Find where the given text appears and provide that cell's center as (x, y) coordinate. 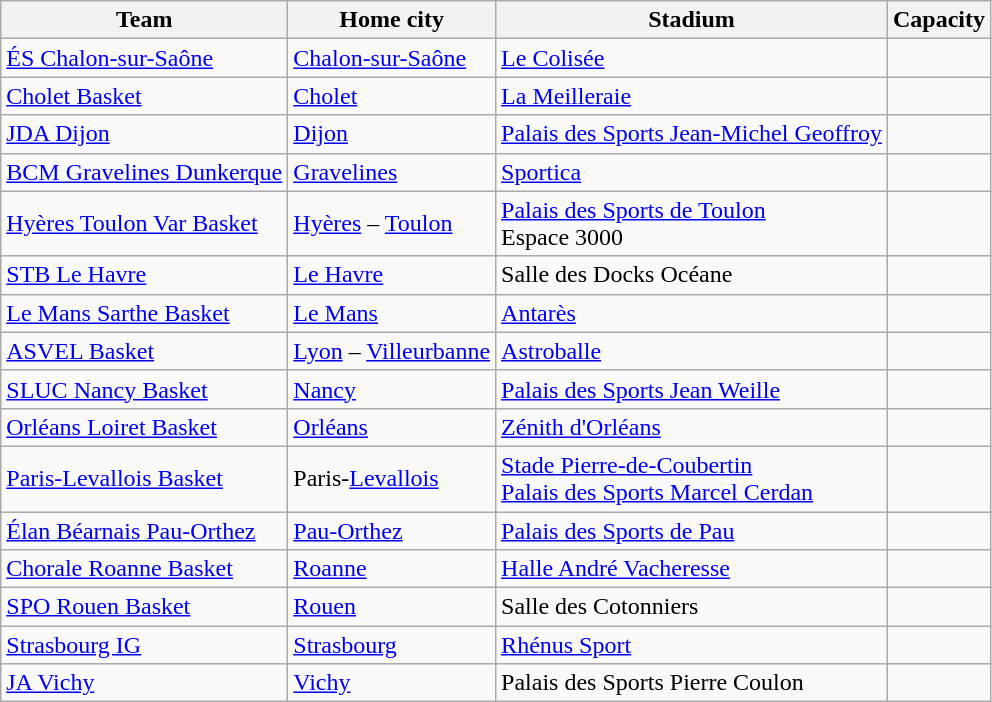
Hyères Toulon Var Basket (144, 224)
Salle des Cotonniers (692, 607)
Team (144, 20)
Dijon (392, 134)
JA Vichy (144, 683)
Strasbourg IG (144, 645)
La Meilleraie (692, 96)
Lyon – Villeurbanne (392, 351)
Palais des Sports Jean-Michel Geoffroy (692, 134)
Orléans (392, 427)
Chalon-sur-Saône (392, 58)
Paris-Levallois (392, 478)
Pau-Orthez (392, 531)
Hyères – Toulon (392, 224)
STB Le Havre (144, 275)
JDA Dijon (144, 134)
Le Havre (392, 275)
Palais des Sports Pierre Coulon (692, 683)
Élan Béarnais Pau-Orthez (144, 531)
Le Mans (392, 313)
BCM Gravelines Dunkerque (144, 172)
Sportica (692, 172)
Orléans Loiret Basket (144, 427)
Home city (392, 20)
Zénith d'Orléans (692, 427)
Le Mans Sarthe Basket (144, 313)
Nancy (392, 389)
Palais des Sports de Pau (692, 531)
SLUC Nancy Basket (144, 389)
Le Colisée (692, 58)
Antarès (692, 313)
Vichy (392, 683)
ASVEL Basket (144, 351)
Gravelines (392, 172)
Cholet Basket (144, 96)
Roanne (392, 569)
Stadium (692, 20)
Halle André Vacheresse (692, 569)
Palais des Sports de Toulon Espace 3000 (692, 224)
Stade Pierre-de-Coubertin Palais des Sports Marcel Cerdan (692, 478)
Salle des Docks Océane (692, 275)
Paris-Levallois Basket (144, 478)
Astroballe (692, 351)
SPO Rouen Basket (144, 607)
ÉS Chalon-sur-Saône (144, 58)
Palais des Sports Jean Weille (692, 389)
Chorale Roanne Basket (144, 569)
Strasbourg (392, 645)
Cholet (392, 96)
Rhénus Sport (692, 645)
Capacity (938, 20)
Rouen (392, 607)
